For the text-containing cell, return its midpoint in [x, y] coordinate format. 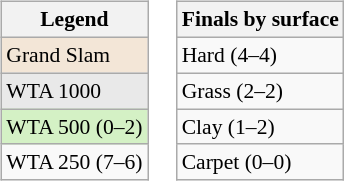
Hard (4–4) [260, 55]
WTA 1000 [74, 91]
Clay (1–2) [260, 127]
Finals by surface [260, 20]
Grand Slam [74, 55]
WTA 250 (7–6) [74, 162]
Carpet (0–0) [260, 162]
Grass (2–2) [260, 91]
Legend [74, 20]
WTA 500 (0–2) [74, 127]
